Extract the [x, y] coordinate from the center of the cell holding the provided text.  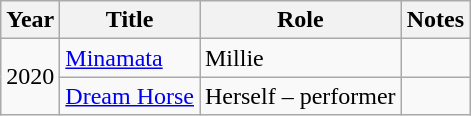
Millie [301, 58]
2020 [30, 77]
Herself – performer [301, 96]
Dream Horse [130, 96]
Minamata [130, 58]
Title [130, 20]
Role [301, 20]
Year [30, 20]
Notes [435, 20]
